For the text-containing cell, return its midpoint in [x, y] coordinate format. 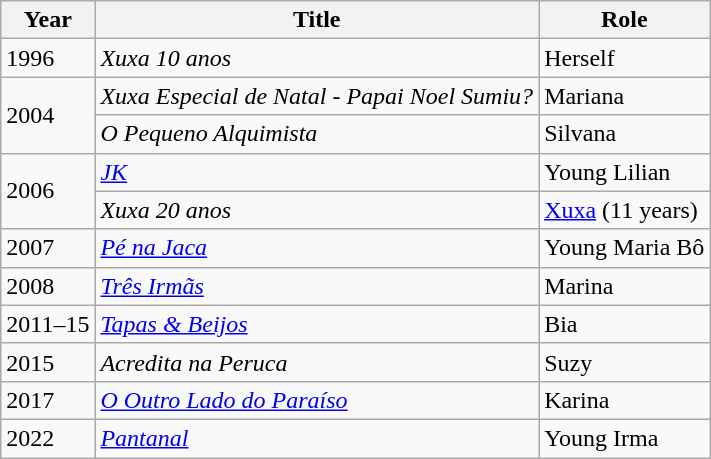
2017 [48, 400]
Silvana [624, 134]
Três Irmãs [317, 286]
Xuxa 20 anos [317, 210]
2015 [48, 362]
2008 [48, 286]
Xuxa Especial de Natal - Papai Noel Sumiu? [317, 96]
2006 [48, 191]
1996 [48, 58]
O Outro Lado do Paraíso [317, 400]
Pé na Jaca [317, 248]
Mariana [624, 96]
2007 [48, 248]
Young Irma [624, 438]
JK [317, 172]
Tapas & Beijos [317, 324]
Marina [624, 286]
O Pequeno Alquimista [317, 134]
Xuxa 10 anos [317, 58]
2004 [48, 115]
Karina [624, 400]
Title [317, 20]
Young Lilian [624, 172]
Herself [624, 58]
Young Maria Bô [624, 248]
2011–15 [48, 324]
Pantanal [317, 438]
Suzy [624, 362]
Xuxa (11 years) [624, 210]
Role [624, 20]
Acredita na Peruca [317, 362]
2022 [48, 438]
Year [48, 20]
Bia [624, 324]
